Detect which cell encompasses the target text, then output its [x, y] center coordinate. 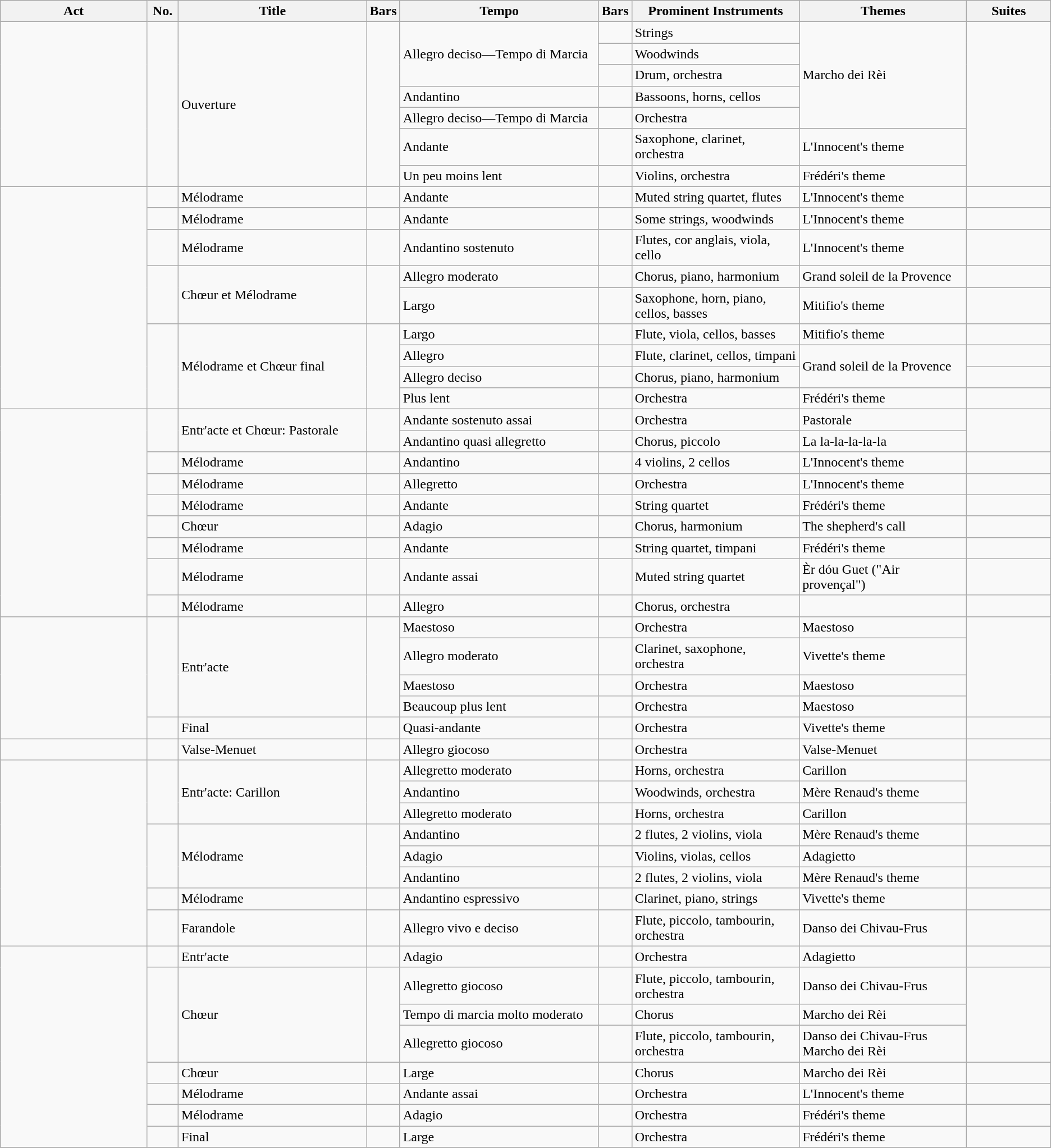
Strings [715, 33]
Muted string quartet, flutes [715, 197]
Un peu moins lent [499, 176]
Pastorale [883, 420]
Entr'acte et Chœur: Pastorale [273, 431]
La la-la-la-la-la [883, 441]
Chœur et Mélodrame [273, 294]
Act [74, 11]
Violins, violas, cellos [715, 856]
String quartet, timpani [715, 548]
Beaucoup plus lent [499, 707]
Clarinet, saxophone, orchestra [715, 656]
Tempo [499, 11]
Flute, clarinet, cellos, timpani [715, 356]
Andante sostenuto assai [499, 420]
Chorus, piccolo [715, 441]
Title [273, 11]
Clarinet, piano, strings [715, 899]
Andantino quasi allegretto [499, 441]
Èr dóu Guet ("Air provençal") [883, 577]
Farandole [273, 927]
Chorus, orchestra [715, 606]
Allegro giocoso [499, 749]
Chorus, harmonium [715, 527]
Drum, orchestra [715, 75]
Woodwinds [715, 54]
String quartet [715, 505]
Violins, orchestra [715, 176]
No. [162, 11]
Some strings, woodwinds [715, 218]
Allegretto [499, 484]
Andantino espressivo [499, 899]
Allegro vivo e deciso [499, 927]
Quasi-andante [499, 728]
Ouverture [273, 104]
Saxophone, horn, piano, cellos, basses [715, 305]
Themes [883, 11]
Saxophone, clarinet, orchestra [715, 147]
Andantino sostenuto [499, 247]
Muted string quartet [715, 577]
Allegro deciso [499, 377]
Tempo di marcia molto moderato [499, 1014]
4 violins, 2 cellos [715, 463]
The shepherd's call [883, 527]
Flutes, cor anglais, viola, cello [715, 247]
Danso dei Chivau-FrusMarcho dei Rèi [883, 1043]
Flute, viola, cellos, basses [715, 335]
Prominent Instruments [715, 11]
Mélodrame et Chœur final [273, 367]
Bassoons, horns, cellos [715, 97]
Entr'acte: Carillon [273, 792]
Woodwinds, orchestra [715, 792]
Suites [1008, 11]
Plus lent [499, 399]
